From the cell containing the given text, extract its center point as [X, Y] coordinate. 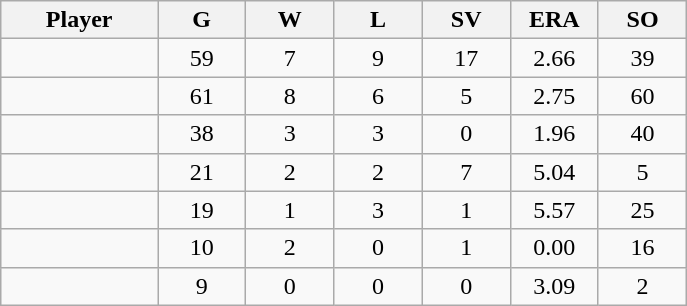
60 [642, 96]
2.66 [554, 58]
L [378, 20]
2.75 [554, 96]
G [202, 20]
5.04 [554, 172]
39 [642, 58]
SV [466, 20]
8 [290, 96]
59 [202, 58]
Player [80, 20]
SO [642, 20]
1.96 [554, 134]
W [290, 20]
5.57 [554, 210]
19 [202, 210]
40 [642, 134]
6 [378, 96]
ERA [554, 20]
17 [466, 58]
21 [202, 172]
38 [202, 134]
16 [642, 248]
10 [202, 248]
25 [642, 210]
61 [202, 96]
0.00 [554, 248]
3.09 [554, 286]
